Capture the cell that displays the provided text and extract its [X, Y] central coordinate. 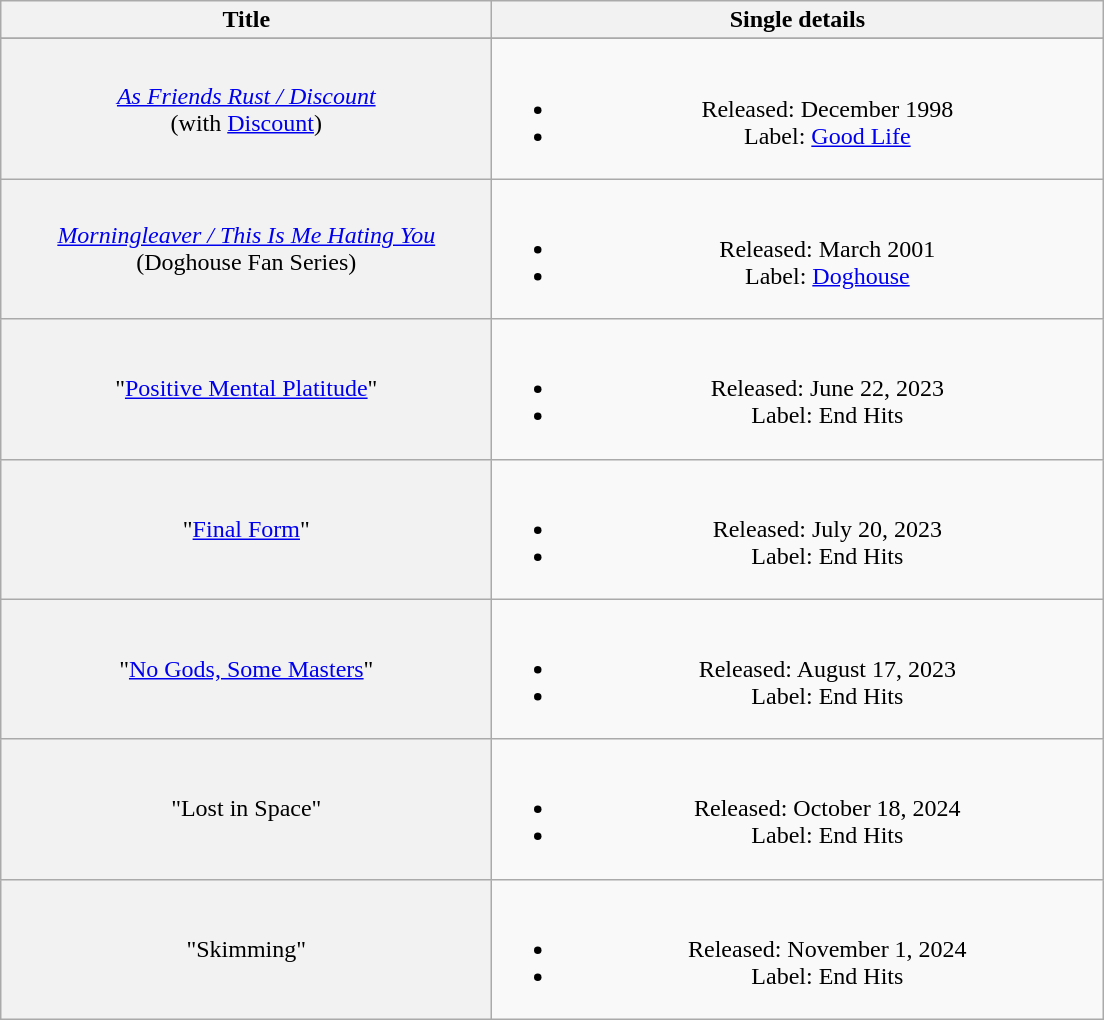
"Positive Mental Platitude" [246, 389]
Morningleaver / This Is Me Hating You(Doghouse Fan Series) [246, 249]
"No Gods, Some Masters" [246, 669]
Released: October 18, 2024Label: End Hits [798, 809]
As Friends Rust / Discount(with Discount) [246, 109]
Released: June 22, 2023Label: End Hits [798, 389]
"Skimming" [246, 949]
"Lost in Space" [246, 809]
Released: March 2001Label: Doghouse [798, 249]
Title [246, 20]
Released: July 20, 2023Label: End Hits [798, 529]
"Final Form" [246, 529]
Single details [798, 20]
Released: August 17, 2023Label: End Hits [798, 669]
Released: December 1998Label: Good Life [798, 109]
Released: November 1, 2024Label: End Hits [798, 949]
